Scan for the cell matching the given text and deliver its (X, Y) coordinate at center. 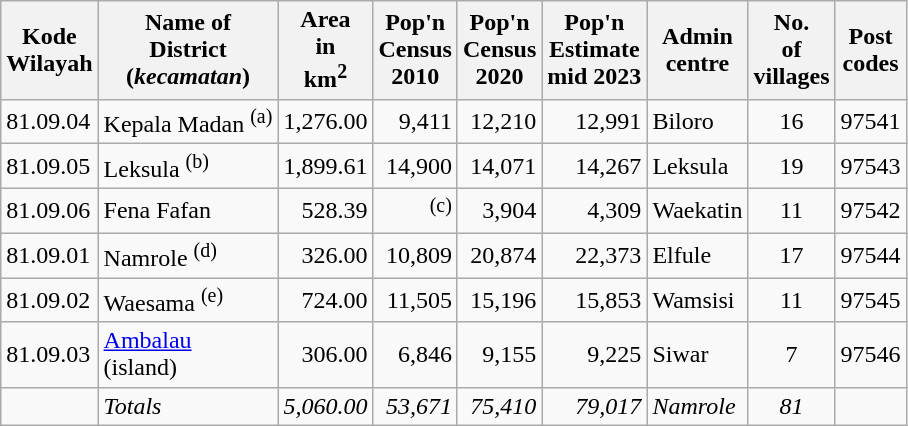
Area inkm2 (326, 50)
9,225 (594, 354)
9,155 (499, 354)
528.39 (326, 210)
81.09.03 (50, 354)
1,899.61 (326, 166)
15,853 (594, 300)
Ambalau (island) (188, 354)
97546 (870, 354)
81.09.02 (50, 300)
No.of villages (792, 50)
1,276.00 (326, 122)
Namrole (698, 406)
17 (792, 256)
19 (792, 166)
306.00 (326, 354)
Siwar (698, 354)
Namrole (d) (188, 256)
22,373 (594, 256)
Totals (188, 406)
Kepala Madan (a) (188, 122)
Wamsisi (698, 300)
9,411 (415, 122)
81.09.06 (50, 210)
Waesama (e) (188, 300)
Name of District (kecamatan) (188, 50)
Kode Wilayah (50, 50)
11,505 (415, 300)
(c) (415, 210)
14,267 (594, 166)
14,071 (499, 166)
81.09.04 (50, 122)
81.09.01 (50, 256)
6,846 (415, 354)
5,060.00 (326, 406)
97541 (870, 122)
7 (792, 354)
81 (792, 406)
Pop'nCensus2010 (415, 50)
20,874 (499, 256)
81.09.05 (50, 166)
16 (792, 122)
Fena Fafan (188, 210)
Waekatin (698, 210)
Leksula (698, 166)
326.00 (326, 256)
Elfule (698, 256)
Admincentre (698, 50)
4,309 (594, 210)
3,904 (499, 210)
79,017 (594, 406)
53,671 (415, 406)
Pop'nEstimatemid 2023 (594, 50)
15,196 (499, 300)
97544 (870, 256)
12,991 (594, 122)
Leksula (b) (188, 166)
Postcodes (870, 50)
97543 (870, 166)
75,410 (499, 406)
Pop'nCensus2020 (499, 50)
14,900 (415, 166)
97545 (870, 300)
10,809 (415, 256)
724.00 (326, 300)
12,210 (499, 122)
97542 (870, 210)
Biloro (698, 122)
